Search for the cell housing the specified text and yield its [x, y] center coordinate. 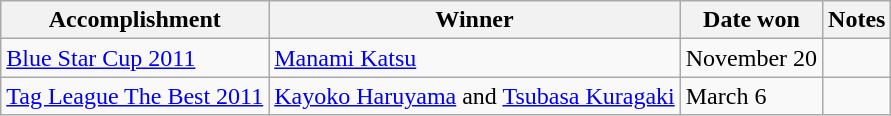
Kayoko Haruyama and Tsubasa Kuragaki [474, 96]
March 6 [751, 96]
November 20 [751, 58]
Manami Katsu [474, 58]
Date won [751, 20]
Accomplishment [135, 20]
Tag League The Best 2011 [135, 96]
Winner [474, 20]
Blue Star Cup 2011 [135, 58]
Notes [857, 20]
